Identify which cell holds the provided text, then report its [x, y] central coordinate. 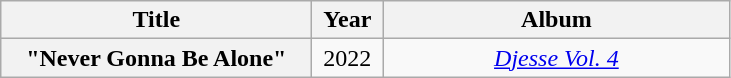
Title [156, 20]
2022 [348, 58]
Year [348, 20]
Djesse Vol. 4 [556, 58]
"Never Gonna Be Alone" [156, 58]
Album [556, 20]
